Provide the (x, y) coordinate of the cell's center where the given text is located.  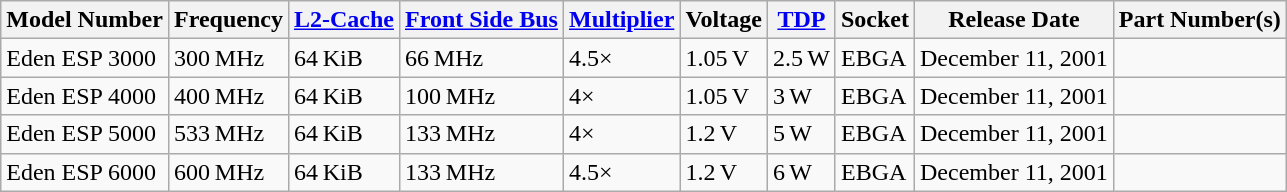
TDP (801, 20)
Eden ESP 5000 (85, 134)
66 MHz (481, 58)
Eden ESP 6000 (85, 172)
100 MHz (481, 96)
2.5 W (801, 58)
Socket (874, 20)
400 MHz (228, 96)
Release Date (1014, 20)
Model Number (85, 20)
Front Side Bus (481, 20)
Multiplier (621, 20)
Part Number(s) (1200, 20)
L2-Cache (344, 20)
Frequency (228, 20)
533 MHz (228, 134)
3 W (801, 96)
Eden ESP 3000 (85, 58)
6 W (801, 172)
Eden ESP 4000 (85, 96)
Voltage (724, 20)
5 W (801, 134)
600 MHz (228, 172)
300 MHz (228, 58)
